From the cell containing the given text, extract its center point as (x, y) coordinate. 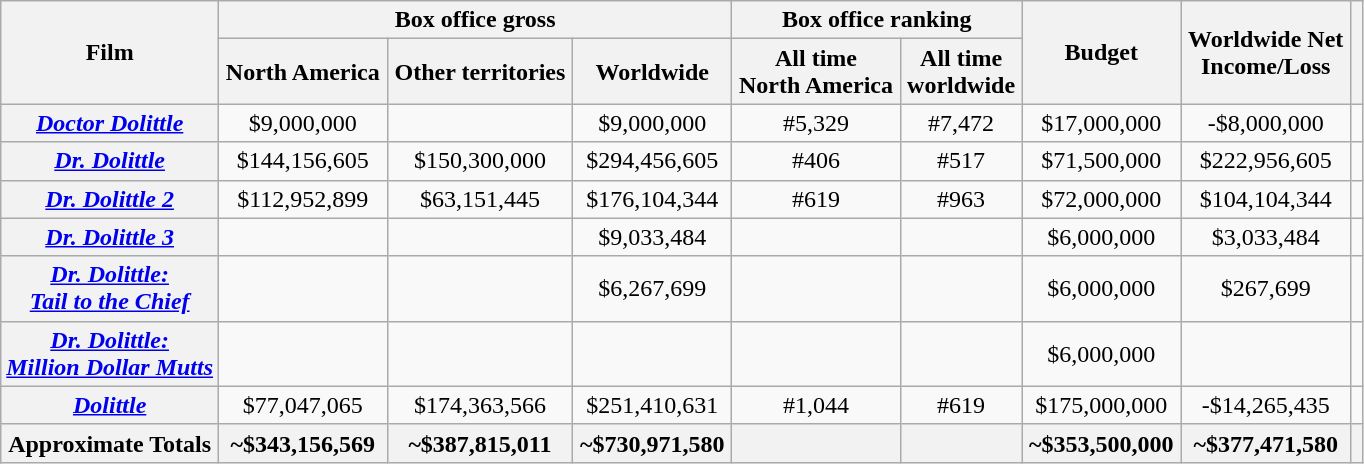
$251,410,631 (652, 405)
$3,033,484 (1266, 237)
$267,699 (1266, 288)
$71,500,000 (1102, 161)
$9,033,484 (652, 237)
$294,456,605 (652, 161)
North America (304, 72)
$175,000,000 (1102, 405)
$222,956,605 (1266, 161)
#963 (961, 199)
Dr. Dolittle (110, 161)
$174,363,566 (480, 405)
#5,329 (816, 123)
Doctor Dolittle (110, 123)
Dr. Dolittle 3 (110, 237)
Dr. Dolittle 2 (110, 199)
All time North America (816, 72)
Other territories (480, 72)
$144,156,605 (304, 161)
#1,044 (816, 405)
Dolittle (110, 405)
$112,952,899 (304, 199)
Box office gross (476, 20)
$77,047,065 (304, 405)
#406 (816, 161)
~$343,156,569 (304, 443)
~$377,471,580 (1266, 443)
Worldwide Net Income/Loss (1266, 52)
$17,000,000 (1102, 123)
-$8,000,000 (1266, 123)
#517 (961, 161)
All time worldwide (961, 72)
Film (110, 52)
$176,104,344 (652, 199)
$72,000,000 (1102, 199)
Approximate Totals (110, 443)
Worldwide (652, 72)
$6,267,699 (652, 288)
Dr. Dolittle: Million Dollar Mutts (110, 354)
#7,472 (961, 123)
$104,104,344 (1266, 199)
~$387,815,011 (480, 443)
~$730,971,580 (652, 443)
-$14,265,435 (1266, 405)
$63,151,445 (480, 199)
Budget (1102, 52)
$150,300,000 (480, 161)
Box office ranking (877, 20)
Dr. Dolittle: Tail to the Chief (110, 288)
~$353,500,000 (1102, 443)
